Detect which cell encompasses the target text, then output its [x, y] center coordinate. 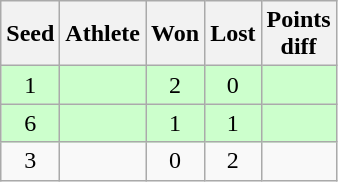
Lost [233, 34]
Athlete [103, 34]
Won [176, 34]
Pointsdiff [298, 34]
6 [30, 123]
3 [30, 161]
Seed [30, 34]
